From the cell containing the given text, extract its center point as [x, y] coordinate. 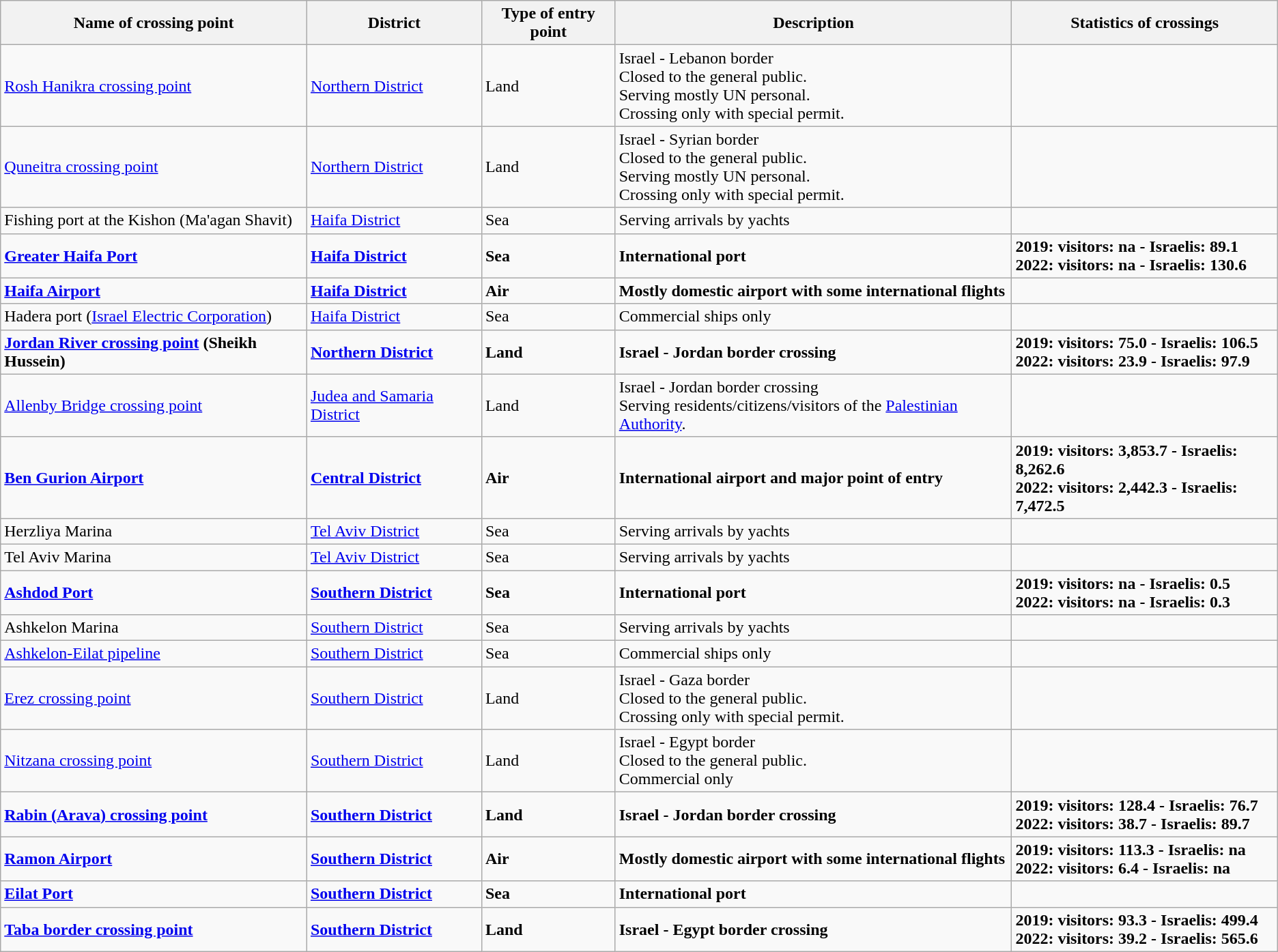
Rabin (Arava) crossing point [154, 815]
Ashkelon-Eilat pipeline [154, 654]
Erez crossing point [154, 698]
Ashdod Port [154, 592]
Israel - Jordan border crossingServing residents/citizens/visitors of the Palestinian Authority. [814, 405]
Israel - Gaza borderClosed to the general public.Crossing only with special permit. [814, 698]
Fishing port at the Kishon (Ma'agan Shavit) [154, 220]
Israel - Lebanon borderClosed to the general public.Serving mostly UN personal.Crossing only with special permit. [814, 86]
Ashkelon Marina [154, 628]
2019: visitors: 128.4 - Israelis: 76.72022: visitors: 38.7 - Israelis: 89.7 [1144, 815]
Herzliya Marina [154, 531]
Tel Aviv Marina [154, 557]
Quneitra crossing point [154, 167]
2019: visitors: na - Israelis: 89.12022: visitors: na - Israelis: 130.6 [1144, 255]
Jordan River crossing point (Sheikh Hussein) [154, 352]
District [394, 23]
Haifa Airport [154, 291]
Taba border crossing point [154, 929]
Name of crossing point [154, 23]
Allenby Bridge crossing point [154, 405]
Statistics of crossings [1144, 23]
Israel - Egypt border crossing [814, 929]
Judea and Samaria District [394, 405]
Israel - Syrian borderClosed to the general public.Serving mostly UN personal.Crossing only with special permit. [814, 167]
2019: visitors: na - Israelis: 0.52022: visitors: na - Israelis: 0.3 [1144, 592]
2019: visitors: 3,853.7 - Israelis: 8,262.62022: visitors: 2,442.3 - Israelis: 7,472.5 [1144, 478]
Description [814, 23]
Rosh Hanikra crossing point [154, 86]
Hadera port (Israel Electric Corporation) [154, 317]
Greater Haifa Port [154, 255]
Israel - Egypt borderClosed to the general public.Commercial only [814, 761]
2019: visitors: 93.3 - Israelis: 499.42022: visitors: 39.2 - Israelis: 565.6 [1144, 929]
2019: visitors: 75.0 - Israelis: 106.52022: visitors: 23.9 - Israelis: 97.9 [1144, 352]
Ramon Airport [154, 859]
Type of entry point [548, 23]
International airport and major point of entry [814, 478]
2019: visitors: 113.3 - Israelis: na 2022: visitors: 6.4 - Israelis: na [1144, 859]
Ben Gurion Airport [154, 478]
Central District [394, 478]
Eilat Port [154, 894]
Nitzana crossing point [154, 761]
